Determine the [X, Y] coordinate at the center of the cell enclosing the given text.  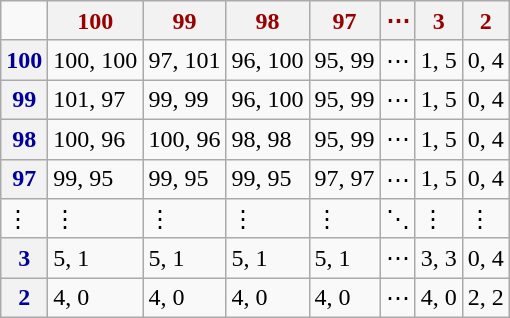
97, 101 [184, 60]
⋱ [398, 219]
101, 97 [96, 100]
3, 3 [438, 258]
2, 2 [486, 298]
99, 99 [184, 100]
98, 98 [268, 139]
97, 97 [344, 179]
100, 100 [96, 60]
